Locate the cell with the specified text and output its (X, Y) center coordinate. 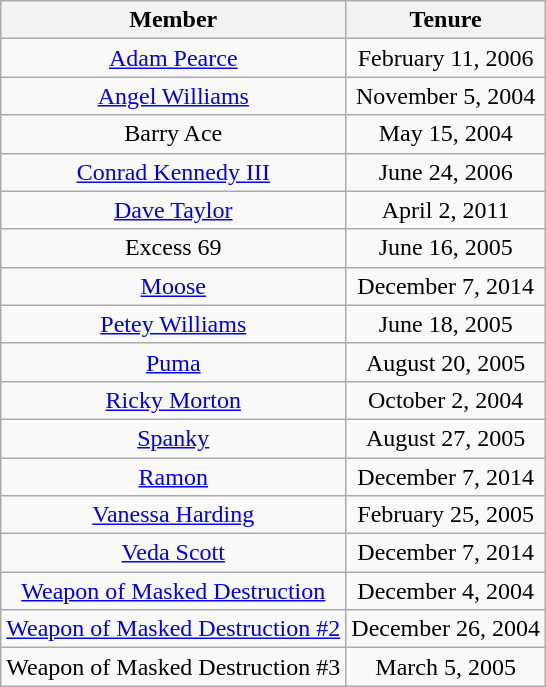
October 2, 2004 (446, 400)
June 24, 2006 (446, 172)
December 4, 2004 (446, 591)
Weapon of Masked Destruction #2 (174, 629)
Veda Scott (174, 553)
Weapon of Masked Destruction #3 (174, 667)
Ramon (174, 477)
Weapon of Masked Destruction (174, 591)
December 26, 2004 (446, 629)
February 11, 2006 (446, 58)
March 5, 2005 (446, 667)
August 27, 2005 (446, 438)
Conrad Kennedy III (174, 172)
Barry Ace (174, 134)
Vanessa Harding (174, 515)
Member (174, 20)
Spanky (174, 438)
May 15, 2004 (446, 134)
Adam Pearce (174, 58)
Angel Williams (174, 96)
Tenure (446, 20)
Petey Williams (174, 324)
November 5, 2004 (446, 96)
Excess 69 (174, 248)
Moose (174, 286)
June 18, 2005 (446, 324)
Dave Taylor (174, 210)
February 25, 2005 (446, 515)
Puma (174, 362)
June 16, 2005 (446, 248)
April 2, 2011 (446, 210)
Ricky Morton (174, 400)
August 20, 2005 (446, 362)
